Determine the (X, Y) coordinate at the center of the cell enclosing the given text.  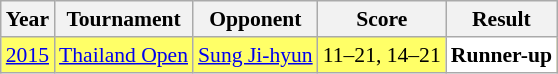
Score (382, 19)
11–21, 14–21 (382, 55)
Result (502, 19)
Opponent (256, 19)
2015 (28, 55)
Thailand Open (124, 55)
Tournament (124, 19)
Year (28, 19)
Sung Ji-hyun (256, 55)
Runner-up (502, 55)
